Identify which cell holds the provided text, then report its (X, Y) central coordinate. 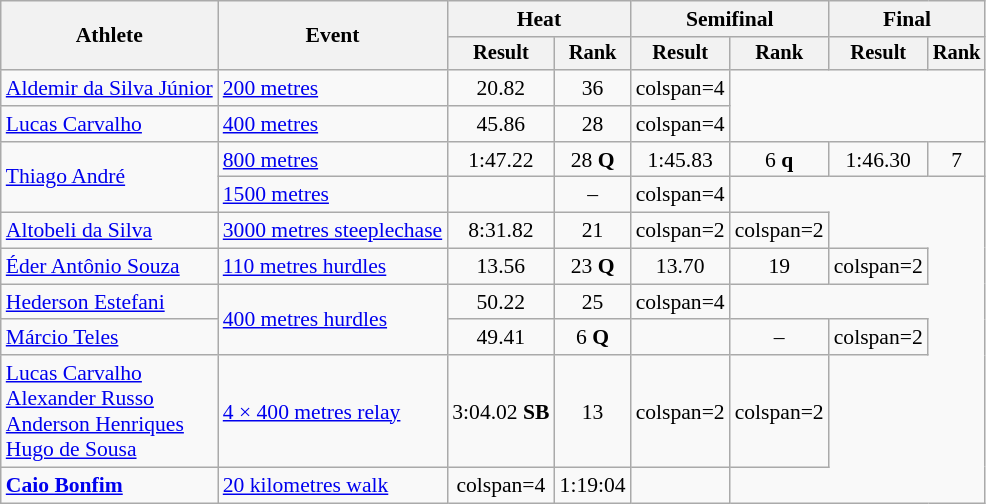
13.70 (680, 267)
Semifinal (730, 19)
23 Q (593, 267)
36 (593, 88)
13 (593, 411)
28 Q (593, 160)
1:19:04 (593, 486)
Éder Antônio Souza (110, 267)
21 (593, 231)
Athlete (110, 36)
Heat (538, 19)
3:04.02 SB (500, 411)
7 (957, 160)
1500 metres (333, 195)
Altobeli da Silva (110, 231)
8:31.82 (500, 231)
Thiago André (110, 178)
3000 metres steeplechase (333, 231)
1:45.83 (680, 160)
49.41 (500, 338)
4 × 400 metres relay (333, 411)
25 (593, 302)
6 q (780, 160)
110 metres hurdles (333, 267)
Lucas Carvalho (110, 124)
Márcio Teles (110, 338)
400 metres hurdles (333, 320)
Lucas CarvalhoAlexander RussoAnderson HenriquesHugo de Sousa (110, 411)
200 metres (333, 88)
50.22 (500, 302)
19 (780, 267)
28 (593, 124)
Hederson Estefani (110, 302)
20.82 (500, 88)
13.56 (500, 267)
Caio Bonfim (110, 486)
45.86 (500, 124)
Event (333, 36)
Aldemir da Silva Júnior (110, 88)
20 kilometres walk (333, 486)
6 Q (593, 338)
1:47.22 (500, 160)
Final (908, 19)
400 metres (333, 124)
1:46.30 (878, 160)
800 metres (333, 160)
